Search for the cell housing the specified text and yield its [X, Y] center coordinate. 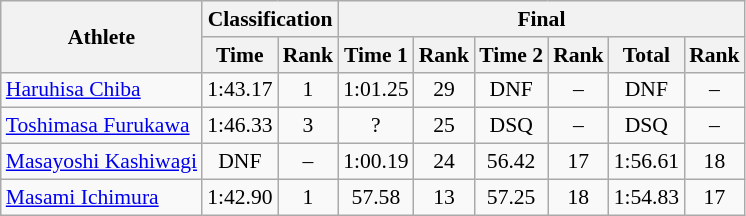
1:46.33 [240, 126]
1:54.83 [646, 197]
57.58 [376, 197]
3 [308, 126]
Time 1 [376, 55]
29 [444, 90]
25 [444, 126]
Time 2 [511, 55]
Masayoshi Kashiwagi [102, 162]
Time [240, 55]
13 [444, 197]
Classification [270, 19]
1:00.19 [376, 162]
1:01.25 [376, 90]
1:43.17 [240, 90]
Haruhisa Chiba [102, 90]
57.25 [511, 197]
Toshimasa Furukawa [102, 126]
Masami Ichimura [102, 197]
1:42.90 [240, 197]
56.42 [511, 162]
Final [541, 19]
Athlete [102, 36]
24 [444, 162]
? [376, 126]
Total [646, 55]
1:56.61 [646, 162]
